Identify which cell holds the provided text, then report its [x, y] central coordinate. 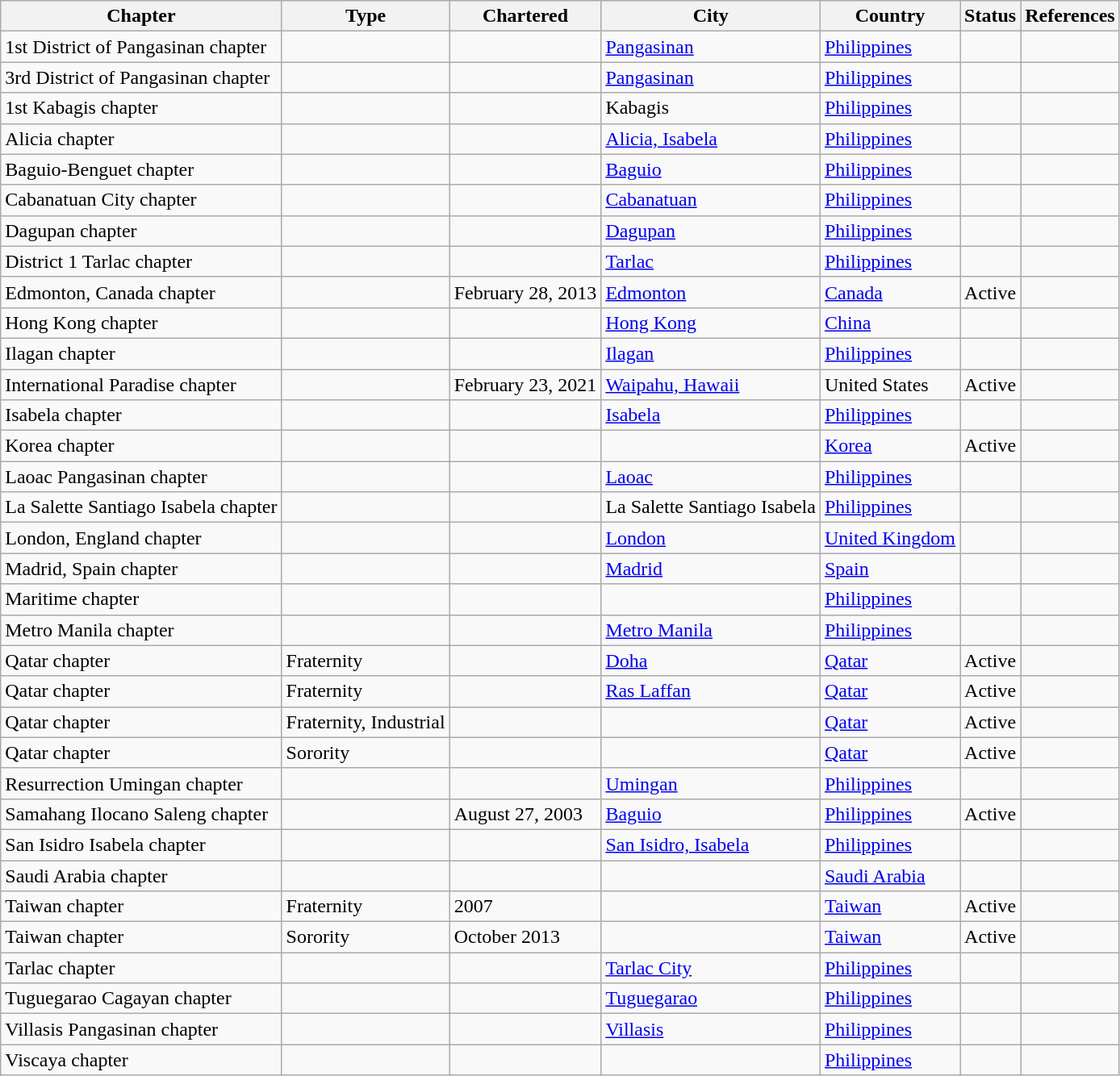
Tarlac City [711, 968]
Metro Manila chapter [141, 630]
Villasis Pangasinan chapter [141, 1029]
2007 [525, 907]
United Kingdom [889, 538]
Maritime chapter [141, 599]
Ras Laffan [711, 691]
Kabagis [711, 108]
Alicia, Isabela [711, 139]
Saudi Arabia [889, 875]
City [711, 16]
1st District of Pangasinan chapter [141, 47]
Tuguegarao [711, 999]
3rd District of Pangasinan chapter [141, 77]
Dagupan [711, 231]
References [1070, 16]
Ilagan chapter [141, 353]
Edmonton, Canada chapter [141, 292]
Viscaya chapter [141, 1060]
San Isidro, Isabela [711, 845]
Laoac [711, 477]
Tarlac [711, 261]
Fraternity, Industrial [366, 722]
August 27, 2003 [525, 814]
Chapter [141, 16]
February 23, 2021 [525, 385]
Madrid, Spain chapter [141, 569]
Saudi Arabia chapter [141, 875]
International Paradise chapter [141, 385]
Canada [889, 292]
China [889, 323]
Waipahu, Hawaii [711, 385]
October 2013 [525, 937]
1st Kabagis chapter [141, 108]
Ilagan [711, 353]
District 1 Tarlac chapter [141, 261]
London, England chapter [141, 538]
La Salette Santiago Isabela [711, 507]
San Isidro Isabela chapter [141, 845]
Metro Manila [711, 630]
Hong Kong chapter [141, 323]
Korea chapter [141, 446]
Tuguegarao Cagayan chapter [141, 999]
Laoac Pangasinan chapter [141, 477]
Hong Kong [711, 323]
Isabela chapter [141, 415]
Cabanatuan City chapter [141, 200]
La Salette Santiago Isabela chapter [141, 507]
Isabela [711, 415]
United States [889, 385]
Chartered [525, 16]
Resurrection Umingan chapter [141, 783]
Spain [889, 569]
Tarlac chapter [141, 968]
Korea [889, 446]
February 28, 2013 [525, 292]
Edmonton [711, 292]
Country [889, 16]
Umingan [711, 783]
Alicia chapter [141, 139]
Doha [711, 661]
Villasis [711, 1029]
Samahang Ilocano Saleng chapter [141, 814]
Type [366, 16]
Status [991, 16]
Dagupan chapter [141, 231]
London [711, 538]
Madrid [711, 569]
Baguio-Benguet chapter [141, 169]
Cabanatuan [711, 200]
